Return the (X, Y) coordinate for the center point of the cell that contains the specified text.  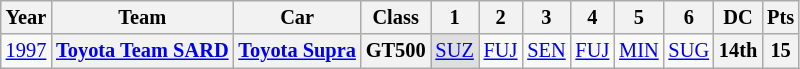
MIN (638, 51)
Toyota Team SARD (142, 51)
Car (296, 17)
1 (454, 17)
Team (142, 17)
2 (501, 17)
3 (546, 17)
15 (780, 51)
SUZ (454, 51)
1997 (26, 51)
Year (26, 17)
DC (738, 17)
SEN (546, 51)
5 (638, 17)
Class (396, 17)
Toyota Supra (296, 51)
6 (689, 17)
4 (593, 17)
Pts (780, 17)
GT500 (396, 51)
14th (738, 51)
SUG (689, 51)
